Capture the cell that displays the provided text and extract its (X, Y) central coordinate. 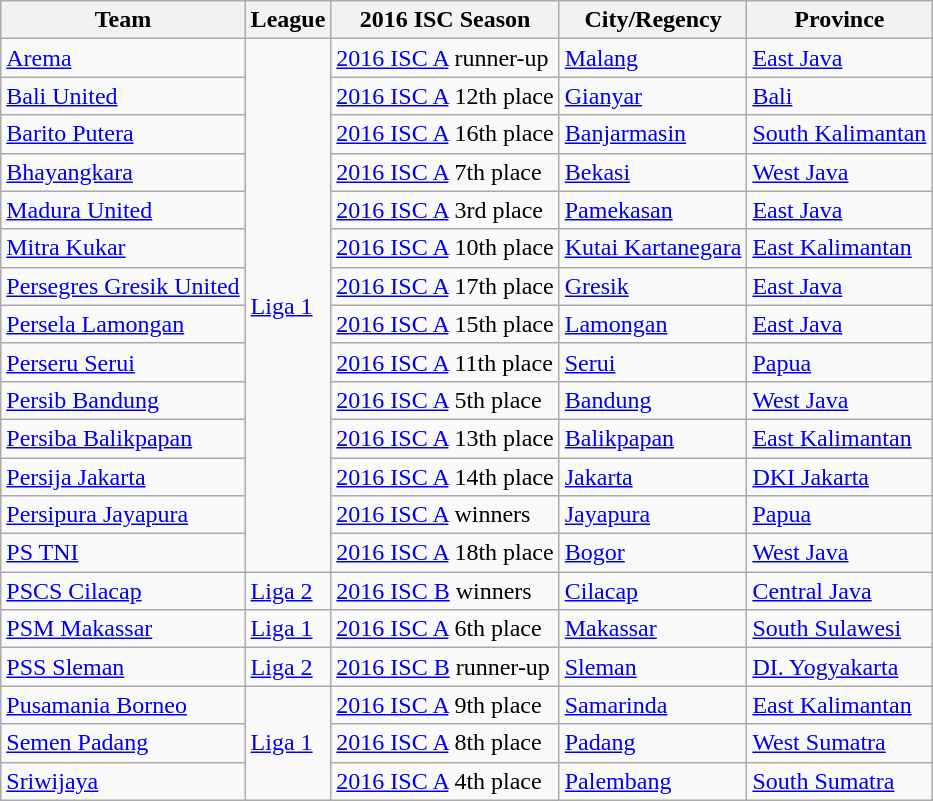
2016 ISC A 12th place (445, 96)
2016 ISC A 17th place (445, 286)
Malang (653, 58)
Central Java (840, 591)
2016 ISC A 4th place (445, 781)
City/Regency (653, 20)
Jakarta (653, 477)
2016 ISC A 11th place (445, 362)
Bandung (653, 400)
Perseru Serui (123, 362)
League (288, 20)
Samarinda (653, 705)
DKI Jakarta (840, 477)
Mitra Kukar (123, 248)
PSCS Cilacap (123, 591)
Bhayangkara (123, 172)
Persija Jakarta (123, 477)
Makassar (653, 629)
2016 ISC B winners (445, 591)
Bali United (123, 96)
Pamekasan (653, 210)
2016 ISC A 8th place (445, 743)
Arema (123, 58)
Banjarmasin (653, 134)
Balikpapan (653, 438)
2016 ISC A 5th place (445, 400)
2016 ISC B runner-up (445, 667)
Madura United (123, 210)
Palembang (653, 781)
South Sulawesi (840, 629)
Serui (653, 362)
2016 ISC A 10th place (445, 248)
Pusamania Borneo (123, 705)
South Kalimantan (840, 134)
PSM Makassar (123, 629)
South Sumatra (840, 781)
Jayapura (653, 515)
Persiba Balikpapan (123, 438)
Gresik (653, 286)
2016 ISC A 14th place (445, 477)
PS TNI (123, 553)
Sriwijaya (123, 781)
Semen Padang (123, 743)
2016 ISC A 18th place (445, 553)
Gianyar (653, 96)
DI. Yogyakarta (840, 667)
2016 ISC A 13th place (445, 438)
Bogor (653, 553)
Lamongan (653, 324)
2016 ISC A 15th place (445, 324)
Province (840, 20)
West Sumatra (840, 743)
Persipura Jayapura (123, 515)
2016 ISC A 6th place (445, 629)
Persegres Gresik United (123, 286)
Kutai Kartanegara (653, 248)
Cilacap (653, 591)
Persib Bandung (123, 400)
2016 ISC A winners (445, 515)
Bekasi (653, 172)
2016 ISC A 16th place (445, 134)
PSS Sleman (123, 667)
Sleman (653, 667)
2016 ISC A runner-up (445, 58)
Team (123, 20)
2016 ISC A 7th place (445, 172)
Barito Putera (123, 134)
2016 ISC A 9th place (445, 705)
Bali (840, 96)
Persela Lamongan (123, 324)
Padang (653, 743)
2016 ISC Season (445, 20)
2016 ISC A 3rd place (445, 210)
